Find where the given text appears and provide that cell's center as (x, y) coordinate. 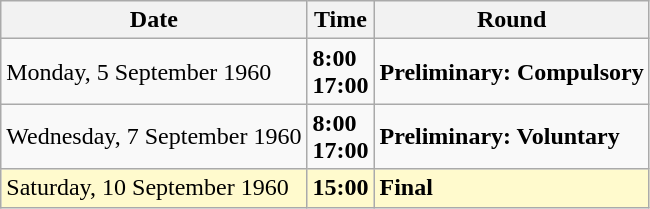
Final (512, 188)
Saturday, 10 September 1960 (154, 188)
15:00 (340, 188)
Wednesday, 7 September 1960 (154, 136)
Date (154, 20)
Monday, 5 September 1960 (154, 72)
Round (512, 20)
Preliminary: Compulsory (512, 72)
Preliminary: Voluntary (512, 136)
Time (340, 20)
